Determine the (x, y) coordinate at the center of the cell enclosing the given text.  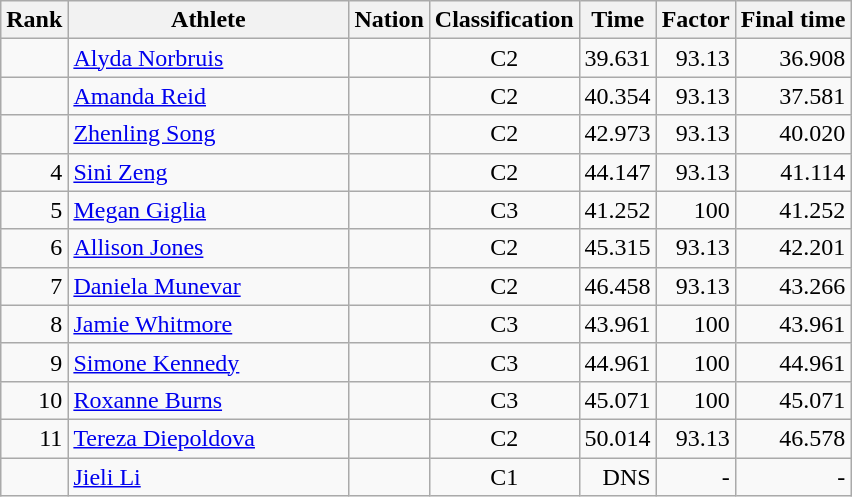
Final time (793, 20)
Tereza Diepoldova (208, 438)
42.201 (793, 248)
Zhenling Song (208, 134)
8 (34, 324)
Megan Giglia (208, 210)
10 (34, 400)
5 (34, 210)
9 (34, 362)
Alyda Norbruis (208, 58)
Amanda Reid (208, 96)
36.908 (793, 58)
4 (34, 172)
Nation (389, 20)
DNS (618, 477)
41.114 (793, 172)
Allison Jones (208, 248)
46.458 (618, 286)
40.020 (793, 134)
42.973 (618, 134)
40.354 (618, 96)
Daniela Munevar (208, 286)
C1 (504, 477)
43.266 (793, 286)
46.578 (793, 438)
6 (34, 248)
Roxanne Burns (208, 400)
Athlete (208, 20)
Time (618, 20)
50.014 (618, 438)
11 (34, 438)
Sini Zeng (208, 172)
Simone Kennedy (208, 362)
Rank (34, 20)
45.315 (618, 248)
39.631 (618, 58)
Jieli Li (208, 477)
Jamie Whitmore (208, 324)
Classification (504, 20)
37.581 (793, 96)
44.147 (618, 172)
Factor (696, 20)
7 (34, 286)
